For the text-containing cell, return its midpoint in (X, Y) coordinate format. 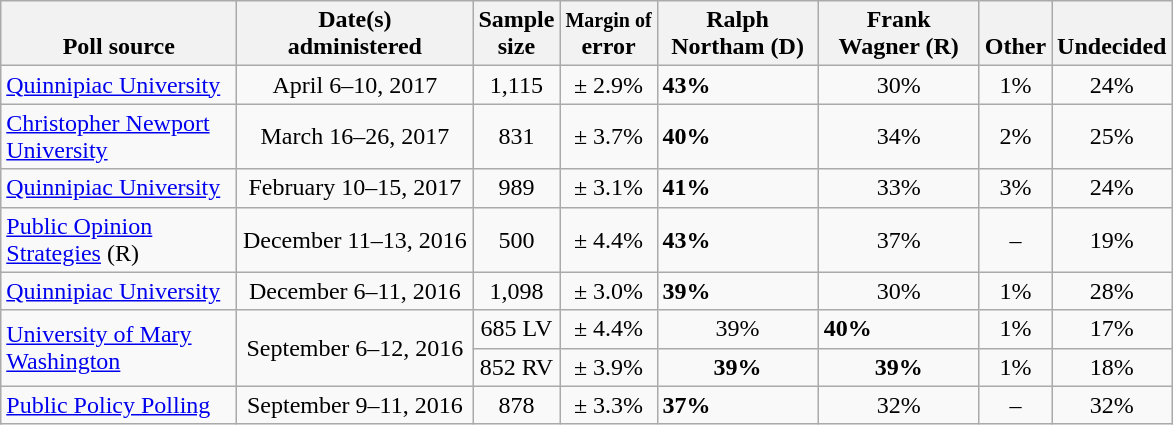
17% (1112, 329)
± 3.7% (608, 136)
Other (1015, 34)
685 LV (516, 329)
Public Opinion Strategies (R) (119, 240)
February 10–15, 2017 (355, 188)
28% (1112, 291)
Christopher Newport University (119, 136)
± 3.1% (608, 188)
19% (1112, 240)
Undecided (1112, 34)
± 3.3% (608, 405)
852 RV (516, 367)
25% (1112, 136)
500 (516, 240)
March 16–26, 2017 (355, 136)
Samplesize (516, 34)
± 2.9% (608, 85)
Margin oferror (608, 34)
831 (516, 136)
RalphNortham (D) (738, 34)
878 (516, 405)
Poll source (119, 34)
33% (898, 188)
April 6–10, 2017 (355, 85)
3% (1015, 188)
University of Mary Washington (119, 348)
Public Policy Polling (119, 405)
December 6–11, 2016 (355, 291)
18% (1112, 367)
December 11–13, 2016 (355, 240)
41% (738, 188)
± 3.0% (608, 291)
FrankWagner (R) (898, 34)
1,098 (516, 291)
34% (898, 136)
± 3.9% (608, 367)
989 (516, 188)
Date(s)administered (355, 34)
2% (1015, 136)
1,115 (516, 85)
September 9–11, 2016 (355, 405)
September 6–12, 2016 (355, 348)
